Return [x, y] of the center of cell containing provided text 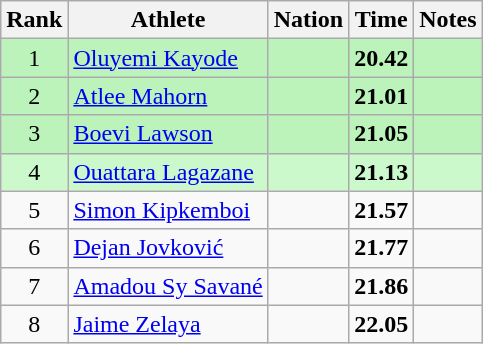
2 [34, 96]
3 [34, 134]
8 [34, 324]
Oluyemi Kayode [168, 58]
Jaime Zelaya [168, 324]
Boevi Lawson [168, 134]
Simon Kipkemboi [168, 210]
4 [34, 172]
21.57 [382, 210]
Rank [34, 20]
22.05 [382, 324]
Notes [448, 20]
Time [382, 20]
21.86 [382, 286]
21.01 [382, 96]
Ouattara Lagazane [168, 172]
7 [34, 286]
Athlete [168, 20]
21.77 [382, 248]
Atlee Mahorn [168, 96]
Dejan Jovković [168, 248]
1 [34, 58]
6 [34, 248]
21.13 [382, 172]
20.42 [382, 58]
Nation [308, 20]
5 [34, 210]
21.05 [382, 134]
Amadou Sy Savané [168, 286]
